Output the (X, Y) coordinate of the center of the cell containing the given text.  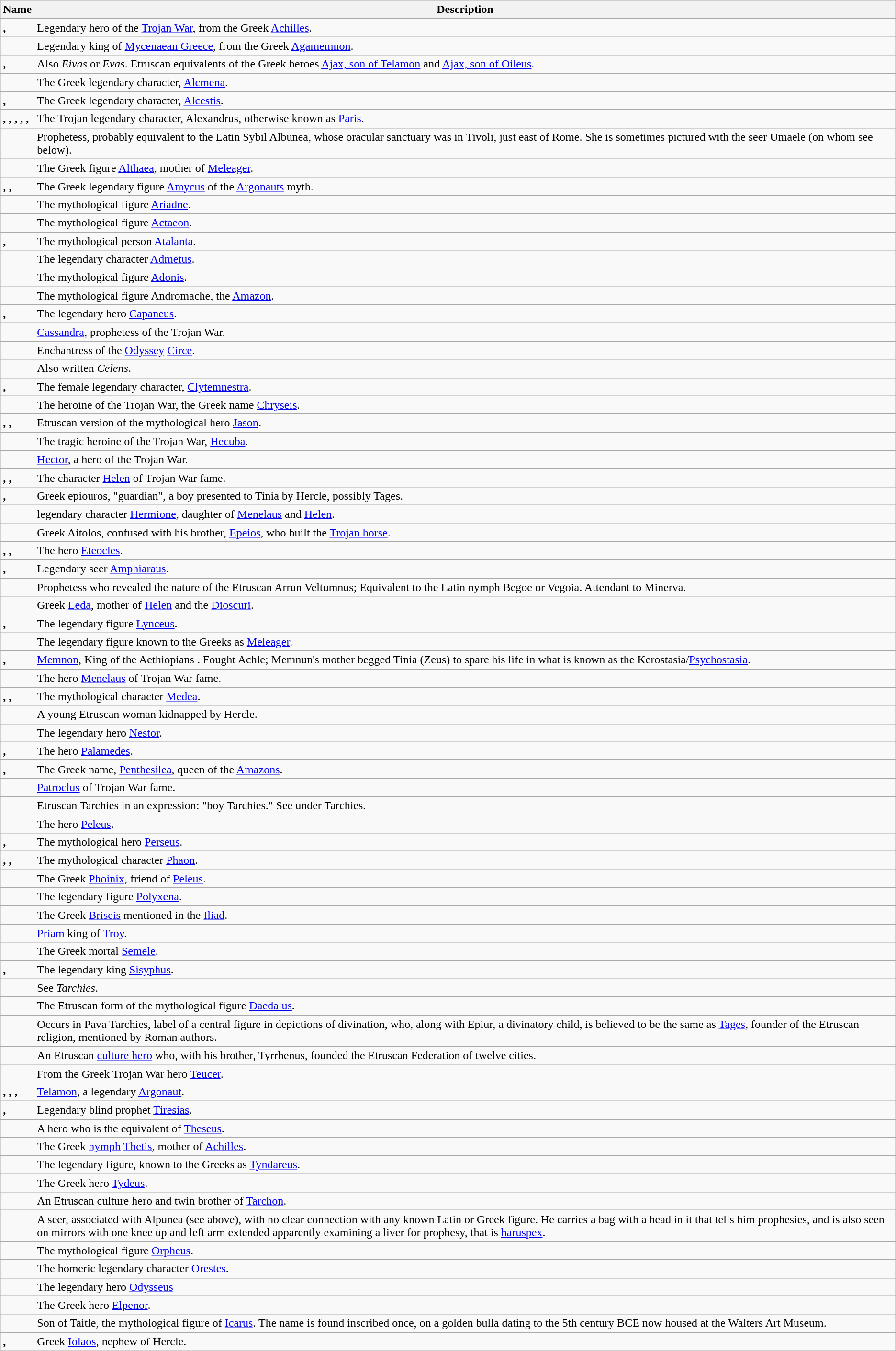
Name (17, 10)
From the Greek Trojan War hero Teucer. (465, 1073)
An Etruscan culture hero who, with his brother, Tyrrhenus, founded the Etruscan Federation of twelve cities. (465, 1055)
legendary character Hermione, daughter of Menelaus and Helen. (465, 514)
The Greek figure Althaea, mother of Meleager. (465, 168)
Telamon, a legendary Argonaut. (465, 1092)
The Trojan legendary character, Alexandrus, otherwise known as Paris. (465, 119)
The legendary king Sisyphus. (465, 970)
See Tarchies. (465, 988)
The legendary character Admetus. (465, 259)
The legendary figure known to the Greeks as Meleager. (465, 642)
The character Helen of Trojan War fame. (465, 478)
A hero who is the equivalent of Theseus. (465, 1128)
Priam king of Troy. (465, 933)
Legendary hero of the Trojan War, from the Greek Achilles. (465, 28)
A young Etruscan woman kidnapped by Hercle. (465, 715)
Also written Celens. (465, 368)
The Greek hero Tydeus. (465, 1183)
The mythological figure Adonis. (465, 278)
Description (465, 10)
, , , , , (17, 119)
Greek Leda, mother of Helen and the Dioscuri. (465, 605)
The legendary hero Capaneus. (465, 314)
The mythological person Atalanta. (465, 241)
The hero Eteocles. (465, 551)
Hector, a hero of the Trojan War. (465, 459)
The Greek Phoinix, friend of Peleus. (465, 879)
The female legendary character, Clytemnestra. (465, 387)
An Etruscan culture hero and twin brother of Tarchon. (465, 1201)
The Greek legendary character, Alcestis. (465, 100)
The legendary hero Nestor. (465, 733)
The Greek hero Elpenor. (465, 1305)
Patroclus of Trojan War fame. (465, 787)
The legendary figure, known to the Greeks as Tyndareus. (465, 1165)
Greek Aitolos, confused with his brother, Epeios, who built the Trojan horse. (465, 533)
The mythological figure Andromache, the Amazon. (465, 296)
The Greek legendary character, Alcmena. (465, 82)
Greek Iolaos, nephew of Hercle. (465, 1341)
Greek epiouros, "guardian", a boy presented to Tinia by Hercle, possibly Tages. (465, 496)
The homeric legendary character Orestes. (465, 1269)
The Etruscan form of the mythological figure Daedalus. (465, 1006)
, , , (17, 1092)
The Greek Briseis mentioned in the Iliad. (465, 915)
The hero Peleus. (465, 824)
Etruscan version of the mythological hero Jason. (465, 423)
The mythological character Medea. (465, 696)
Legendary blind prophet Tiresias. (465, 1110)
Legendary seer Amphiaraus. (465, 569)
Prophetess who revealed the nature of the Etruscan Arrun Veltumnus; Equivalent to the Latin nymph Begoe or Vegoia. Attendant to Minerva. (465, 587)
The legendary figure Lynceus. (465, 624)
The mythological character Phaon. (465, 860)
The tragic heroine of the Trojan War, Hecuba. (465, 441)
Cassandra, prophetess of the Trojan War. (465, 332)
The Greek legendary figure Amycus of the Argonauts myth. (465, 186)
The hero Menelaus of Trojan War fame. (465, 678)
The Greek mortal Semele. (465, 951)
The mythological figure Actaeon. (465, 223)
Also Eivas or Evas. Etruscan equivalents of the Greek heroes Ajax, son of Telamon and Ajax, son of Oileus. (465, 64)
The legendary figure Polyxena. (465, 897)
The Greek name, Penthesilea, queen of the Amazons. (465, 769)
Legendary king of Mycenaean Greece, from the Greek Agamemnon. (465, 46)
The heroine of the Trojan War, the Greek name Chryseis. (465, 405)
The mythological hero Perseus. (465, 842)
Enchantress of the Odyssey Circe. (465, 350)
The mythological figure Ariadne. (465, 204)
Etruscan Tarchies in an expression: "boy Tarchies." See under Tarchies. (465, 805)
The legendary hero Odysseus (465, 1287)
The Greek nymph Thetis, mother of Achilles. (465, 1147)
The mythological figure Orpheus. (465, 1251)
The hero Palamedes. (465, 751)
